Return [x, y] of the center of cell containing provided text 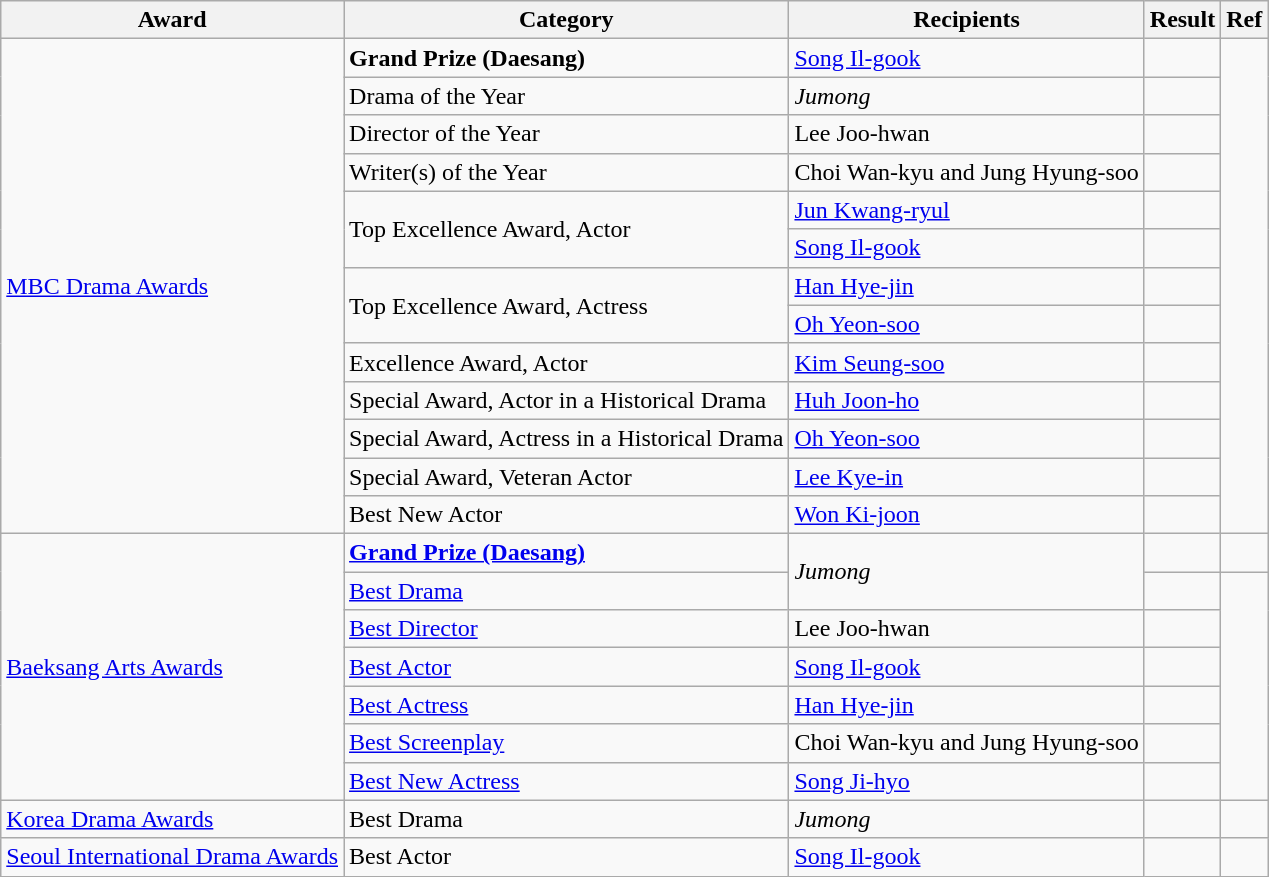
Korea Drama Awards [172, 819]
MBC Drama Awards [172, 286]
Special Award, Actor in a Historical Drama [566, 400]
Special Award, Actress in a Historical Drama [566, 438]
Result [1182, 20]
Ref [1244, 20]
Special Award, Veteran Actor [566, 477]
Category [566, 20]
Baeksang Arts Awards [172, 667]
Seoul International Drama Awards [172, 857]
Lee Kye-in [966, 477]
Huh Joon-ho [966, 400]
Best Director [566, 629]
Song Ji-hyo [966, 781]
Jun Kwang-ryul [966, 210]
Best New Actor [566, 515]
Excellence Award, Actor [566, 362]
Award [172, 20]
Writer(s) of the Year [566, 172]
Kim Seung-soo [966, 362]
Drama of the Year [566, 96]
Best Actress [566, 705]
Top Excellence Award, Actor [566, 229]
Best New Actress [566, 781]
Recipients [966, 20]
Director of the Year [566, 134]
Won Ki-joon [966, 515]
Best Screenplay [566, 743]
Top Excellence Award, Actress [566, 305]
